Search for the cell housing the specified text and yield its [X, Y] center coordinate. 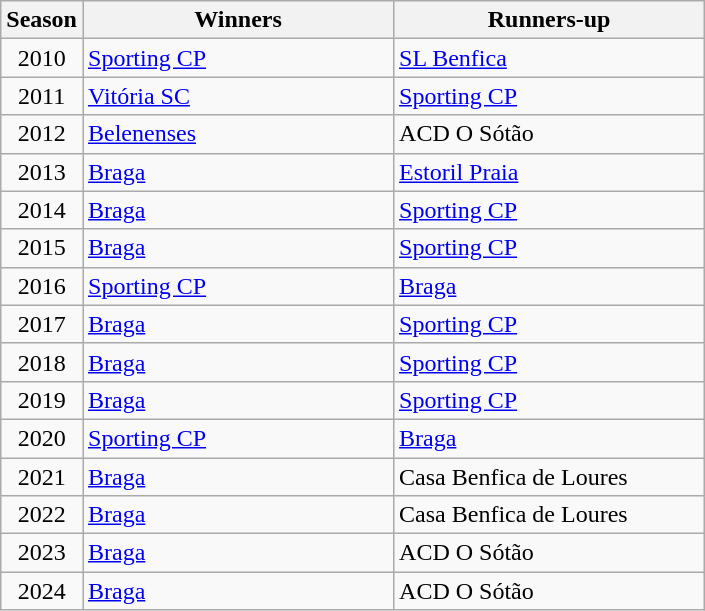
Runners-up [550, 20]
2023 [42, 553]
2012 [42, 134]
2016 [42, 286]
2013 [42, 172]
2015 [42, 248]
2018 [42, 362]
2014 [42, 210]
2019 [42, 400]
Estoril Praia [550, 172]
2010 [42, 58]
2024 [42, 591]
2011 [42, 96]
Belenenses [238, 134]
2022 [42, 515]
2020 [42, 438]
2017 [42, 324]
SL Benfica [550, 58]
Season [42, 20]
Vitória SC [238, 96]
Winners [238, 20]
2021 [42, 477]
